Identify which cell holds the provided text, then report its [x, y] central coordinate. 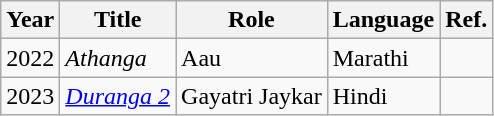
Athanga [118, 58]
Hindi [383, 96]
Role [252, 20]
Year [30, 20]
2023 [30, 96]
2022 [30, 58]
Language [383, 20]
Duranga 2 [118, 96]
Ref. [466, 20]
Marathi [383, 58]
Gayatri Jaykar [252, 96]
Title [118, 20]
Aau [252, 58]
